Identify which cell holds the provided text, then report its [x, y] central coordinate. 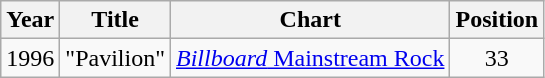
"Pavilion" [116, 58]
Title [116, 20]
Billboard Mainstream Rock [310, 58]
Year [30, 20]
1996 [30, 58]
33 [497, 58]
Position [497, 20]
Chart [310, 20]
